Detect which cell encompasses the target text, then output its (x, y) center coordinate. 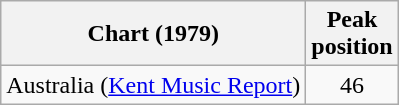
Chart (1979) (154, 34)
46 (352, 85)
Peakposition (352, 34)
Australia (Kent Music Report) (154, 85)
